Locate the cell with the specified text and output its (X, Y) center coordinate. 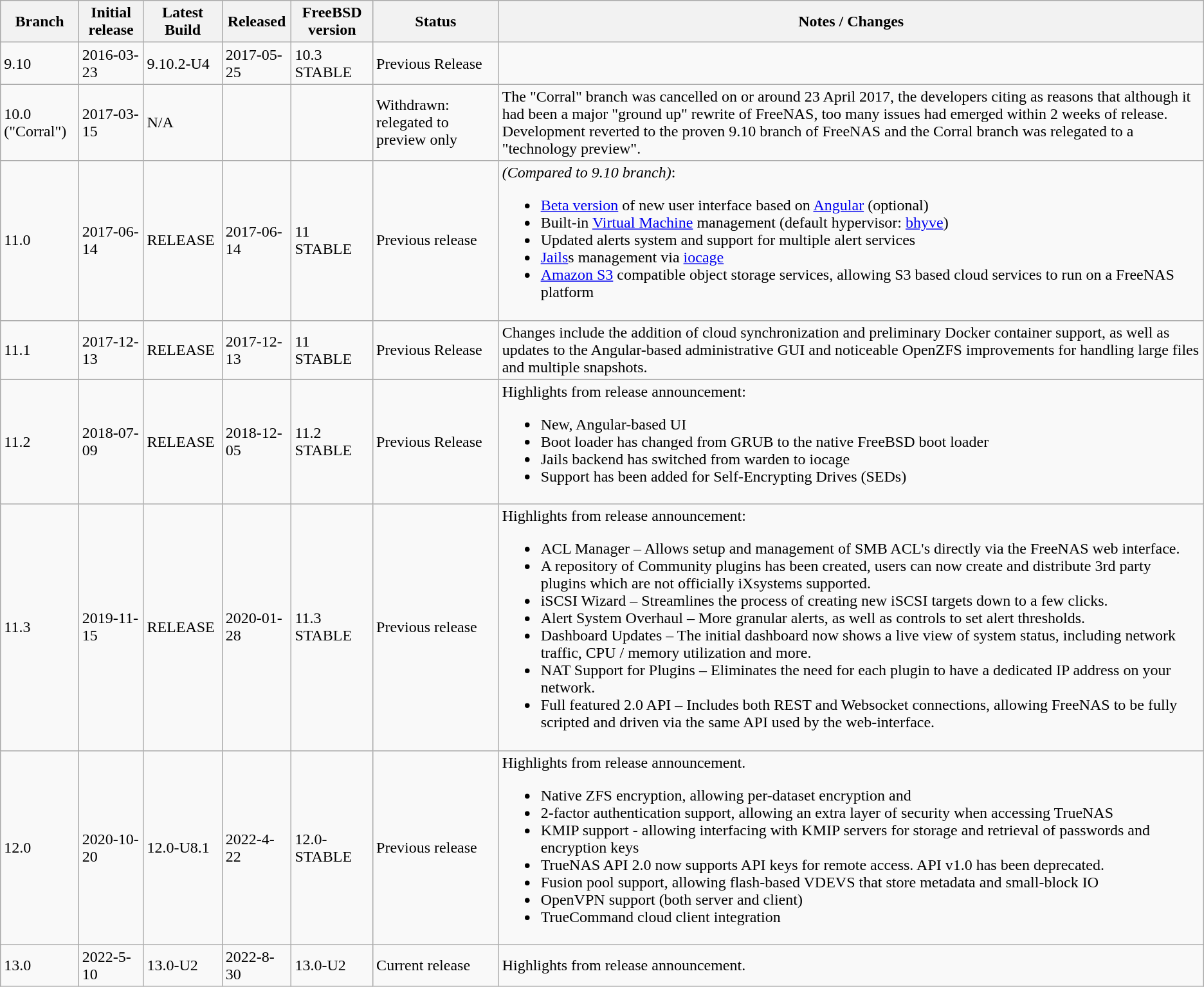
2022-4-22 (257, 847)
2022-5-10 (111, 966)
2020-10-20 (111, 847)
11.3 STABLE (332, 628)
N/A (183, 122)
Released (257, 22)
11.2 STABLE (332, 442)
2020-01-28 (257, 628)
Notes / Changes (851, 22)
2016-03-23 (111, 63)
10.3 STABLE (332, 63)
12.0-U8.1 (183, 847)
Highlights from release announcement. (851, 966)
2022-8-30 (257, 966)
9.10 (40, 63)
10.0 ("Corral") (40, 122)
2017-03-15 (111, 122)
2019-11-15 (111, 628)
12.0-STABLE (332, 847)
2018-07-09 (111, 442)
11.2 (40, 442)
13.0 (40, 966)
FreeBSD version (332, 22)
2018-12-05 (257, 442)
12.0 (40, 847)
2017-05-25 (257, 63)
Latest Build (183, 22)
9.10.2-U4 (183, 63)
Current release (436, 966)
Initial release (111, 22)
Withdrawn: relegated to preview only (436, 122)
Branch (40, 22)
Status (436, 22)
11.0 (40, 240)
11.3 (40, 628)
11.1 (40, 350)
